Locate the cell with the specified text and output its (x, y) center coordinate. 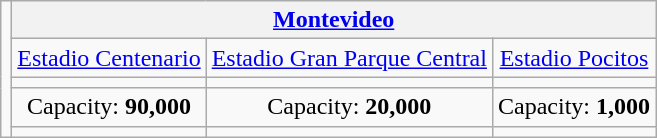
Estadio Centenario (109, 58)
Montevideo (334, 20)
Capacity: 90,000 (109, 107)
Estadio Pocitos (574, 58)
Estadio Gran Parque Central (349, 58)
Capacity: 20,000 (349, 107)
Capacity: 1,000 (574, 107)
